Pinpoint the cell where the given text exists, returning its [x, y] midpoint coordinate. 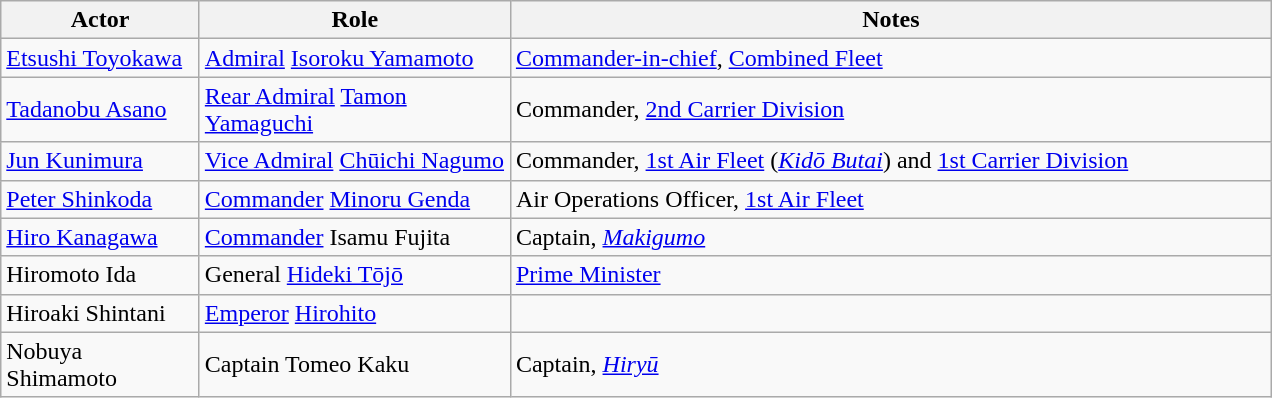
Nobuya Shimamoto [100, 364]
Captain, Hiryū [890, 364]
Hiroaki Shintani [100, 313]
Notes [890, 20]
Actor [100, 20]
Commander, 1st Air Fleet (Kidō Butai) and 1st Carrier Division [890, 161]
Peter Shinkoda [100, 199]
Air Operations Officer, 1st Air Fleet [890, 199]
Tadanobu Asano [100, 110]
Rear Admiral Tamon Yamaguchi [354, 110]
Hiro Kanagawa [100, 237]
Commander-in-chief, Combined Fleet [890, 58]
Role [354, 20]
Vice Admiral Chūichi Nagumo [354, 161]
Commander, 2nd Carrier Division [890, 110]
Prime Minister [890, 275]
Hiromoto Ida [100, 275]
Etsushi Toyokawa [100, 58]
Emperor Hirohito [354, 313]
Commander Isamu Fujita [354, 237]
Commander Minoru Genda [354, 199]
Captain, Makigumo [890, 237]
Captain Tomeo Kaku [354, 364]
General Hideki Tōjō [354, 275]
Admiral Isoroku Yamamoto [354, 58]
Jun Kunimura [100, 161]
